Identify which cell holds the provided text, then report its [x, y] central coordinate. 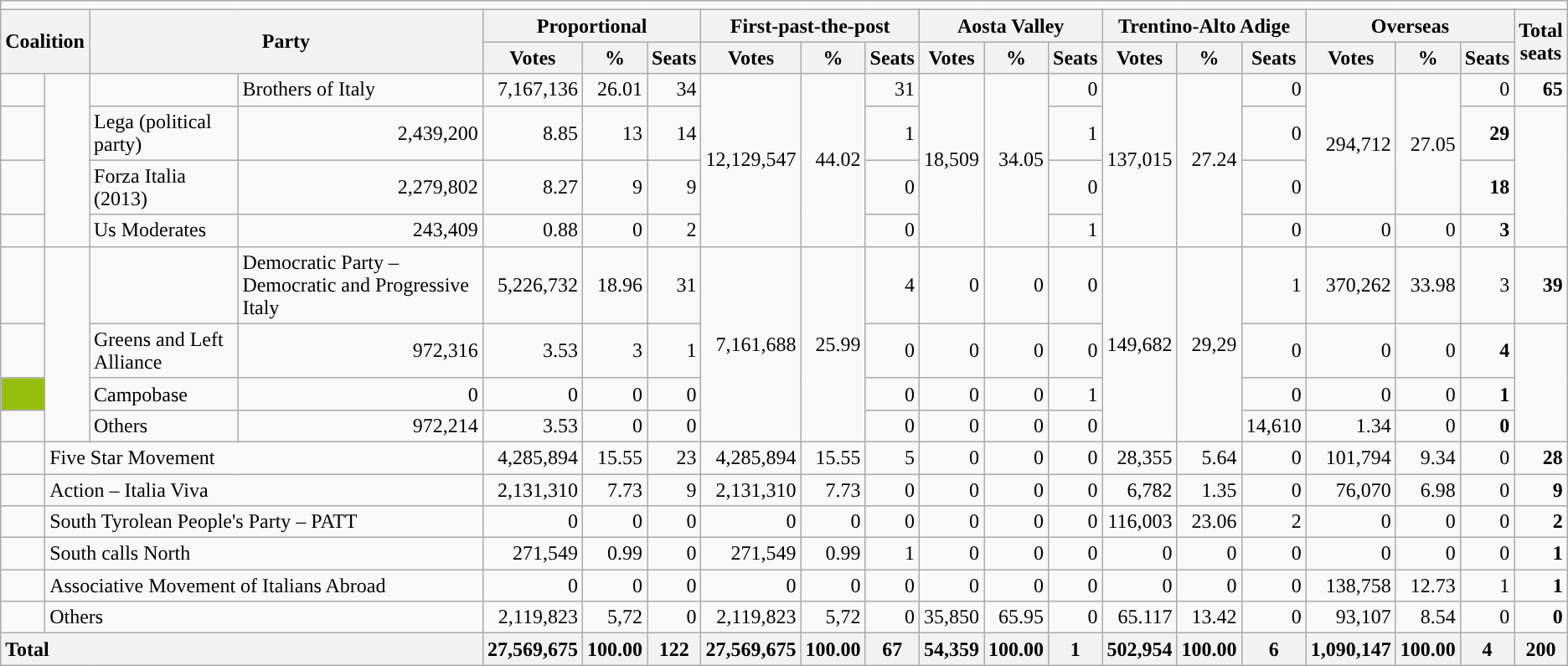
Trentino-Alto Adige [1204, 26]
12,129,547 [750, 160]
1,090,147 [1350, 649]
5 [892, 457]
28,355 [1139, 457]
23.06 [1210, 522]
14,610 [1273, 426]
5,226,732 [533, 285]
18.96 [615, 285]
2,439,200 [360, 132]
54,359 [952, 649]
122 [673, 649]
28 [1541, 457]
Coalition [45, 42]
26.01 [615, 90]
Us Moderates [162, 230]
65.95 [1015, 617]
76,070 [1350, 490]
18 [1487, 188]
18,509 [952, 160]
13.42 [1210, 617]
Action – Italia Viva [265, 490]
Greens and Left Alliance [162, 350]
1.34 [1350, 426]
0.88 [533, 230]
Party [286, 42]
34 [673, 90]
25.99 [833, 343]
8.27 [533, 188]
8.85 [533, 132]
370,262 [1350, 285]
149,682 [1139, 343]
7,161,688 [750, 343]
972,214 [360, 426]
27.05 [1427, 144]
8.54 [1427, 617]
Campobase [162, 394]
14 [673, 132]
33.98 [1427, 285]
7,167,136 [533, 90]
200 [1541, 649]
502,954 [1139, 649]
35,850 [952, 617]
67 [892, 649]
65.117 [1139, 617]
2,279,802 [360, 188]
23 [673, 457]
39 [1541, 285]
Overseas [1411, 26]
29 [1487, 132]
116,003 [1139, 522]
972,316 [360, 350]
Forza Italia (2013) [162, 188]
5.64 [1210, 457]
Proportional [591, 26]
6.98 [1427, 490]
1.35 [1210, 490]
Total [242, 649]
34.05 [1015, 160]
6 [1273, 649]
Brothers of Italy [360, 90]
29,29 [1210, 343]
294,712 [1350, 144]
93,107 [1350, 617]
27.24 [1210, 160]
6,782 [1139, 490]
138,758 [1350, 586]
South Tyrolean People's Party – PATT [265, 522]
Five Star Movement [265, 457]
Aosta Valley [1010, 26]
243,409 [360, 230]
13 [615, 132]
12.73 [1427, 586]
Totalseats [1541, 42]
Associative Movement of Italians Abroad [265, 586]
South calls North [265, 554]
Democratic Party – Democratic and Progressive Italy [360, 285]
9.34 [1427, 457]
65 [1541, 90]
44.02 [833, 160]
Lega (political party) [162, 132]
137,015 [1139, 160]
101,794 [1350, 457]
First-past-the-post [811, 26]
